Extract the (x, y) coordinate from the center of the cell holding the provided text.  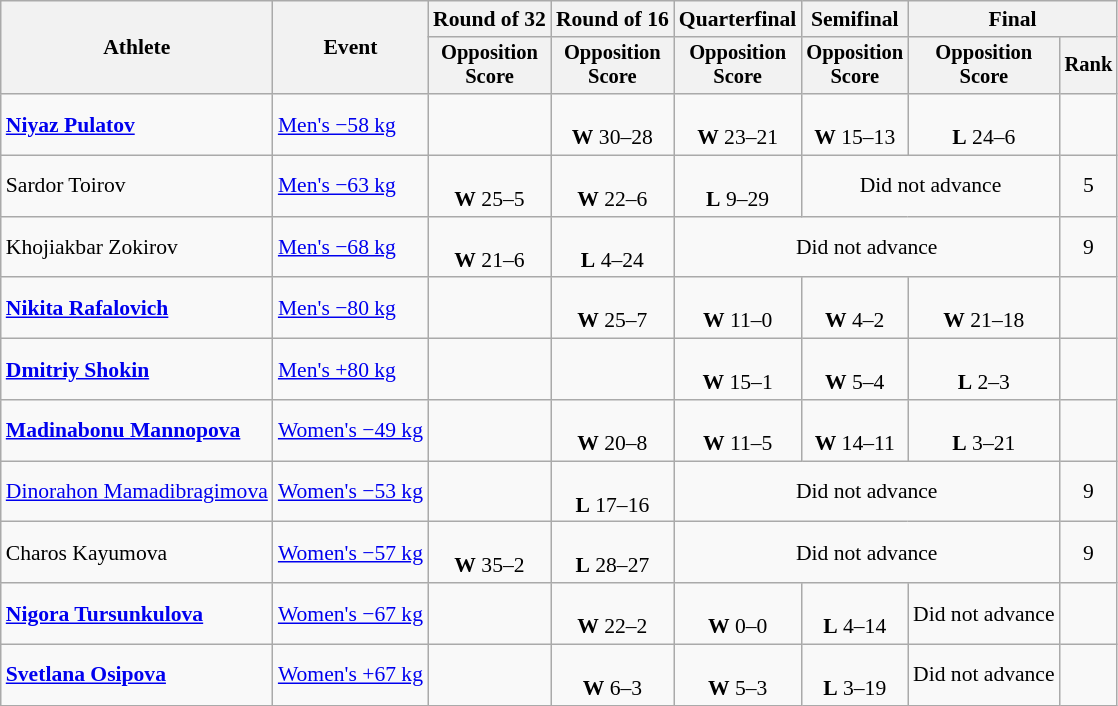
5 (1089, 186)
Women's −67 kg (350, 614)
Men's +80 kg (350, 370)
W 11–0 (738, 308)
Rank (1089, 66)
Round of 16 (612, 19)
L 17–16 (612, 492)
W 22–2 (612, 614)
L 3–21 (984, 430)
Madinabonu Mannopova (137, 430)
Sardor Toirov (137, 186)
Nigora Tursunkulova (137, 614)
Men's −80 kg (350, 308)
W 11–5 (738, 430)
W 20–8 (612, 430)
W 21–6 (490, 248)
W 22–6 (612, 186)
W 5–4 (854, 370)
Men's −68 kg (350, 248)
Semifinal (854, 19)
L 2–3 (984, 370)
Khojiakbar Zokirov (137, 248)
W 30–28 (612, 124)
W 6–3 (612, 676)
Women's +67 kg (350, 676)
Final (1012, 19)
L 9–29 (738, 186)
Nikita Rafalovich (137, 308)
Men's −63 kg (350, 186)
L 28–27 (612, 552)
Quarterfinal (738, 19)
W 23–21 (738, 124)
Dmitriy Shokin (137, 370)
Charos Kayumova (137, 552)
L 4–14 (854, 614)
W 5–3 (738, 676)
L 3–19 (854, 676)
Svetlana Osipova (137, 676)
Women's −49 kg (350, 430)
Event (350, 48)
Men's −58 kg (350, 124)
W 21–18 (984, 308)
W 35–2 (490, 552)
W 15–1 (738, 370)
L 4–24 (612, 248)
W 25–5 (490, 186)
W 14–11 (854, 430)
Dinorahon Mamadibragimova (137, 492)
Round of 32 (490, 19)
Niyaz Pulatov (137, 124)
W 4–2 (854, 308)
L 24–6 (984, 124)
Women's −57 kg (350, 552)
Athlete (137, 48)
W 15–13 (854, 124)
W 25–7 (612, 308)
W 0–0 (738, 614)
Women's −53 kg (350, 492)
